Scan for the cell matching the given text and deliver its (x, y) coordinate at center. 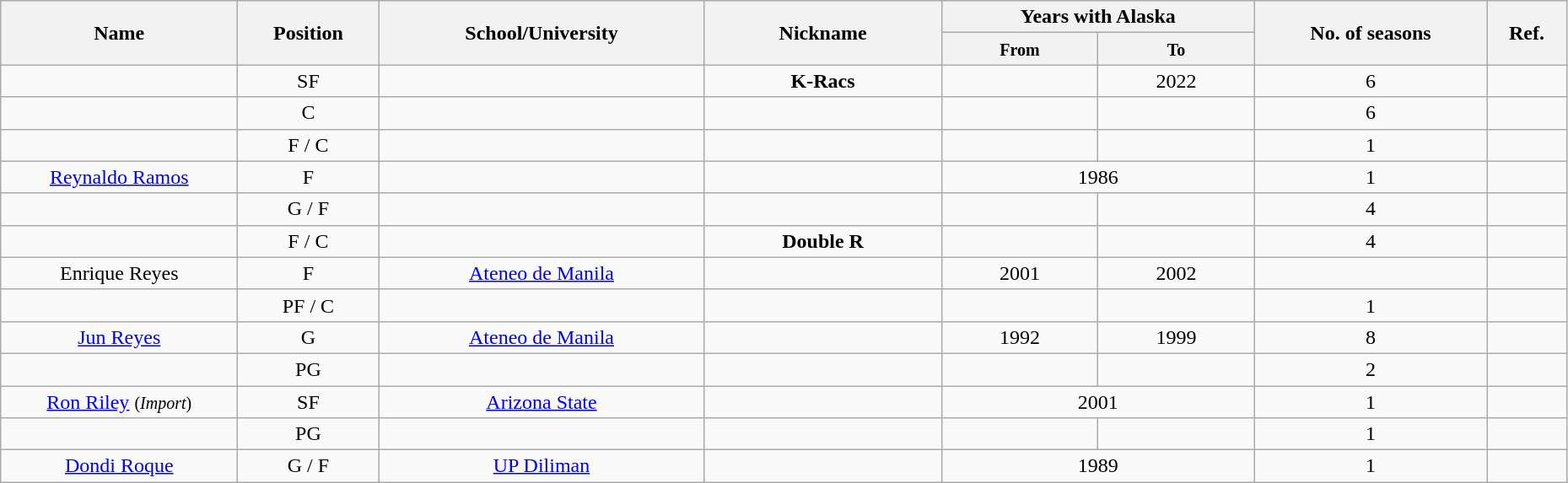
Position (309, 33)
1992 (1020, 337)
PF / C (309, 305)
1989 (1098, 466)
Jun Reyes (120, 337)
School/University (542, 33)
2022 (1177, 81)
Ron Riley (Import) (120, 402)
Dondi Roque (120, 466)
Nickname (823, 33)
Ref. (1527, 33)
2 (1370, 369)
1999 (1177, 337)
G (309, 337)
Enrique Reyes (120, 273)
Reynaldo Ramos (120, 177)
From (1020, 49)
To (1177, 49)
Double R (823, 241)
Arizona State (542, 402)
K-Racs (823, 81)
Years with Alaska (1098, 17)
Name (120, 33)
C (309, 113)
UP Diliman (542, 466)
2002 (1177, 273)
8 (1370, 337)
1986 (1098, 177)
No. of seasons (1370, 33)
